Capture the cell that displays the provided text and extract its [X, Y] central coordinate. 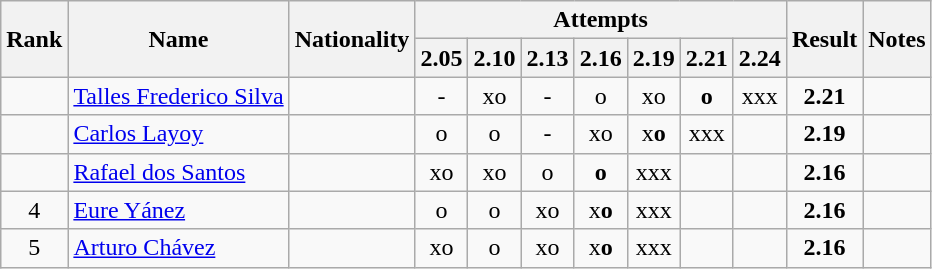
Name [178, 39]
Rank [34, 39]
2.05 [442, 58]
Carlos Layoy [178, 134]
Attempts [600, 20]
2.10 [494, 58]
Rafael dos Santos [178, 172]
2.13 [548, 58]
Eure Yánez [178, 210]
Arturo Chávez [178, 248]
4 [34, 210]
Talles Frederico Silva [178, 96]
Result [824, 39]
Nationality [352, 39]
2.24 [760, 58]
Notes [897, 39]
5 [34, 248]
